Extract the [x, y] coordinate from the center of the cell holding the provided text.  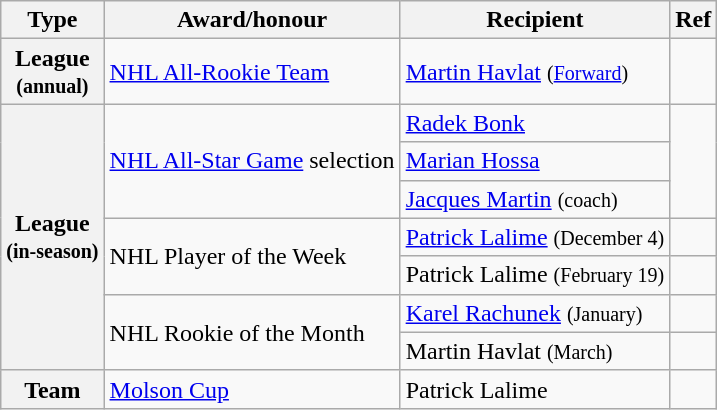
League(annual) [52, 72]
NHL Rookie of the Month [252, 332]
Karel Rachunek (January) [535, 313]
NHL Player of the Week [252, 256]
Type [52, 20]
Jacques Martin (coach) [535, 199]
Ref [694, 20]
NHL All-Star Game selection [252, 161]
Molson Cup [252, 389]
Patrick Lalime (February 19) [535, 275]
Radek Bonk [535, 123]
Team [52, 389]
Patrick Lalime [535, 389]
NHL All-Rookie Team [252, 72]
Recipient [535, 20]
Award/honour [252, 20]
League(in-season) [52, 237]
Marian Hossa [535, 161]
Martin Havlat (March) [535, 351]
Patrick Lalime (December 4) [535, 237]
Martin Havlat (Forward) [535, 72]
